Return [x, y] of the center of cell containing provided text 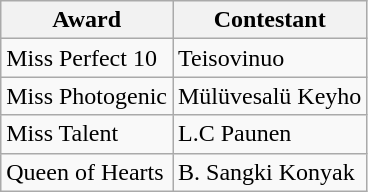
Teisovinuo [269, 58]
L.C Paunen [269, 134]
Miss Photogenic [87, 96]
Miss Perfect 10 [87, 58]
Mülüvesalü Keyho [269, 96]
B. Sangki Konyak [269, 172]
Award [87, 20]
Miss Talent [87, 134]
Queen of Hearts [87, 172]
Contestant [269, 20]
